Return the (X, Y) coordinate for the center point of the cell that contains the specified text.  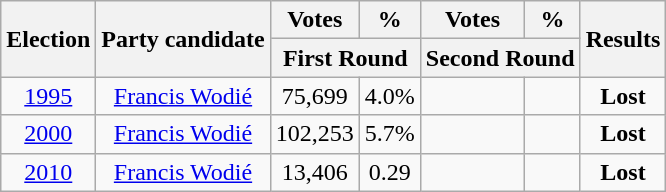
2000 (48, 134)
102,253 (314, 134)
Results (623, 39)
Party candidate (183, 39)
4.0% (390, 96)
5.7% (390, 134)
13,406 (314, 172)
Second Round (500, 58)
2010 (48, 172)
First Round (345, 58)
0.29 (390, 172)
1995 (48, 96)
Election (48, 39)
75,699 (314, 96)
